Identify which cell holds the provided text, then report its (x, y) central coordinate. 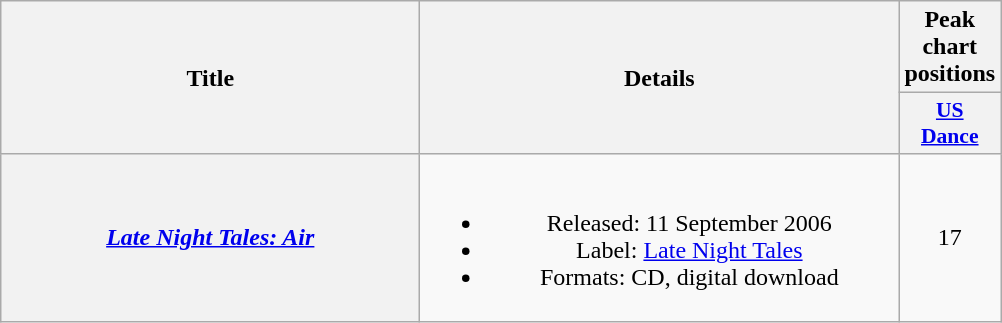
Details (660, 78)
17 (950, 238)
Peak chart positions (950, 47)
USDance (950, 124)
Released: 11 September 2006Label: Late Night TalesFormats: CD, digital download (660, 238)
Late Night Tales: Air (210, 238)
Title (210, 78)
